Locate the cell with the specified text and output its (X, Y) center coordinate. 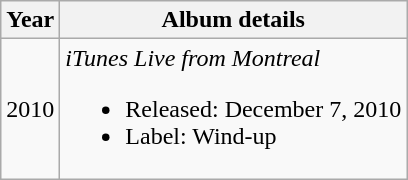
Year (30, 20)
iTunes Live from MontrealReleased: December 7, 2010Label: Wind-up (234, 109)
Album details (234, 20)
2010 (30, 109)
